Pinpoint the cell where the given text exists, returning its (X, Y) midpoint coordinate. 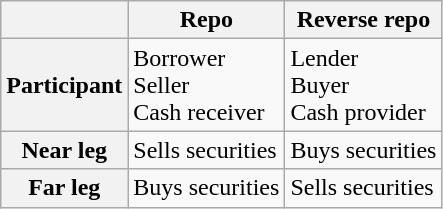
Far leg (64, 188)
Reverse repo (364, 20)
LenderBuyerCash provider (364, 85)
Participant (64, 85)
Near leg (64, 150)
Repo (206, 20)
BorrowerSellerCash receiver (206, 85)
